Provide the [x, y] coordinate of the cell's center where the given text is located.  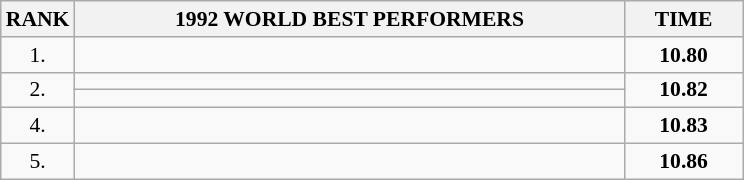
TIME [684, 19]
5. [38, 162]
RANK [38, 19]
10.82 [684, 90]
10.83 [684, 126]
2. [38, 90]
4. [38, 126]
1. [38, 55]
10.86 [684, 162]
1992 WORLD BEST PERFORMERS [349, 19]
10.80 [684, 55]
